Detect which cell encompasses the target text, then output its [x, y] center coordinate. 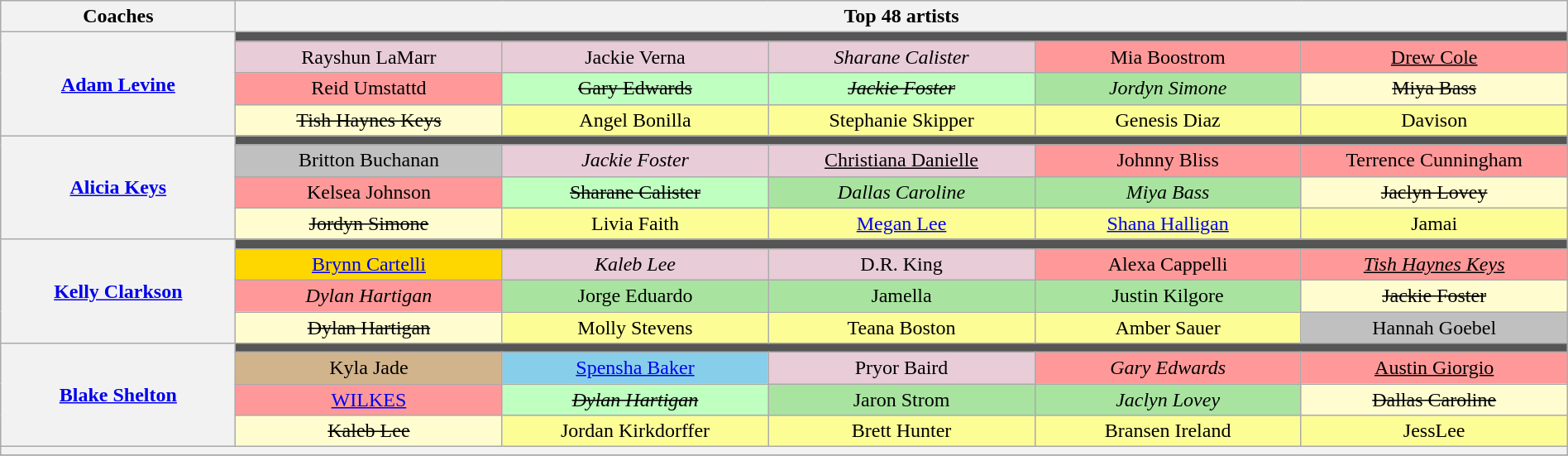
Megan Lee [901, 223]
Alexa Cappelli [1168, 264]
Kelly Clarkson [118, 291]
Kyla Jade [369, 368]
Pryor Baird [901, 368]
Christiana Danielle [901, 161]
Mia Boostrom [1168, 57]
Kelsea Johnson [369, 192]
Justin Kilgore [1168, 295]
Hannah Goebel [1434, 327]
Stephanie Skipper [901, 120]
Livia Faith [635, 223]
WILKES [369, 400]
Rayshun LaMarr [369, 57]
Brynn Cartelli [369, 264]
Jordan Kirkdorffer [635, 431]
Angel Bonilla [635, 120]
Shana Halligan [1168, 223]
D.R. King [901, 264]
Molly Stevens [635, 327]
Teana Boston [901, 327]
Amber Sauer [1168, 327]
Top 48 artists [901, 17]
Johnny Bliss [1168, 161]
Brett Hunter [901, 431]
Alicia Keys [118, 187]
Jaron Strom [901, 400]
Jamai [1434, 223]
Coaches [118, 17]
Genesis Diaz [1168, 120]
Bransen Ireland [1168, 431]
Drew Cole [1434, 57]
Davison [1434, 120]
JessLee [1434, 431]
Jackie Verna [635, 57]
Spensha Baker [635, 368]
Terrence Cunningham [1434, 161]
Austin Giorgio [1434, 368]
Blake Shelton [118, 396]
Jamella [901, 295]
Britton Buchanan [369, 161]
Reid Umstattd [369, 89]
Adam Levine [118, 84]
Jorge Eduardo [635, 295]
